Provide the (X, Y) coordinate of the cell's center where the given text is located.  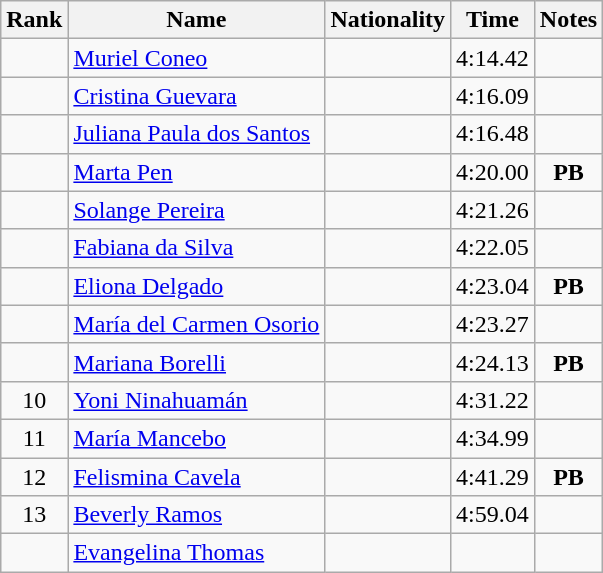
10 (34, 400)
Felismina Cavela (196, 477)
12 (34, 477)
Time (493, 20)
Eliona Delgado (196, 286)
Yoni Ninahuamán (196, 400)
4:41.29 (493, 477)
Cristina Guevara (196, 96)
11 (34, 438)
4:14.42 (493, 58)
Juliana Paula dos Santos (196, 134)
Notes (568, 20)
4:16.09 (493, 96)
4:24.13 (493, 362)
4:59.04 (493, 515)
Beverly Ramos (196, 515)
Mariana Borelli (196, 362)
María del Carmen Osorio (196, 324)
María Mancebo (196, 438)
13 (34, 515)
Rank (34, 20)
4:16.48 (493, 134)
Fabiana da Silva (196, 248)
4:21.26 (493, 210)
4:22.05 (493, 248)
Marta Pen (196, 172)
4:31.22 (493, 400)
4:20.00 (493, 172)
Solange Pereira (196, 210)
Nationality (388, 20)
Muriel Coneo (196, 58)
4:23.04 (493, 286)
4:34.99 (493, 438)
4:23.27 (493, 324)
Name (196, 20)
Evangelina Thomas (196, 553)
